Return the (X, Y) coordinate for the center point of the cell that contains the specified text.  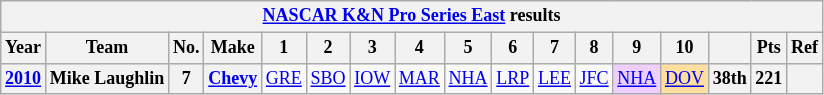
IOW (372, 78)
Mike Laughlin (106, 78)
221 (769, 78)
No. (186, 48)
6 (513, 48)
NASCAR K&N Pro Series East results (412, 16)
MAR (420, 78)
Pts (769, 48)
LEE (555, 78)
10 (685, 48)
4 (420, 48)
2 (328, 48)
DOV (685, 78)
Make (233, 48)
Chevy (233, 78)
9 (637, 48)
8 (594, 48)
SBO (328, 78)
Ref (805, 48)
Year (24, 48)
JFC (594, 78)
38th (730, 78)
GRE (284, 78)
5 (468, 48)
3 (372, 48)
LRP (513, 78)
1 (284, 48)
Team (106, 48)
2010 (24, 78)
